Detect which cell encompasses the target text, then output its (x, y) center coordinate. 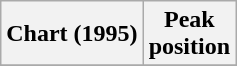
Chart (1995) (72, 34)
Peakposition (189, 34)
